Return the [x, y] coordinate for the center point of the cell that contains the specified text.  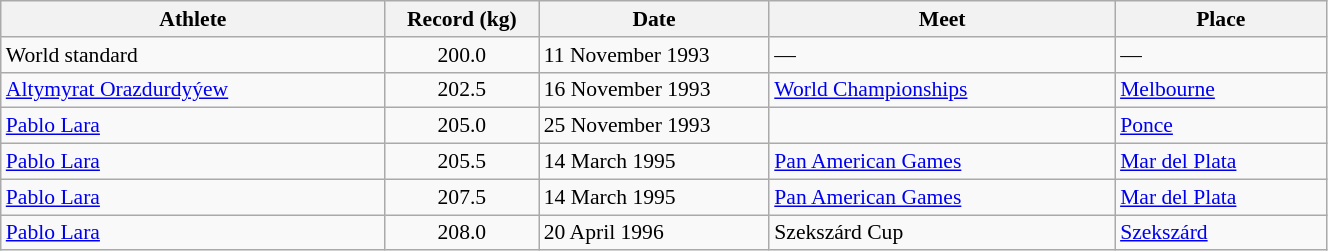
Altymyrat Orazdurdyýew [193, 90]
Place [1220, 19]
Meet [942, 19]
16 November 1993 [654, 90]
Ponce [1220, 126]
Record (kg) [462, 19]
200.0 [462, 55]
11 November 1993 [654, 55]
Szekszárd [1220, 233]
25 November 1993 [654, 126]
Melbourne [1220, 90]
205.5 [462, 162]
Szekszárd Cup [942, 233]
Athlete [193, 19]
208.0 [462, 233]
World Championships [942, 90]
207.5 [462, 197]
202.5 [462, 90]
205.0 [462, 126]
World standard [193, 55]
Date [654, 19]
20 April 1996 [654, 233]
